From the cell containing the given text, extract its center point as [X, Y] coordinate. 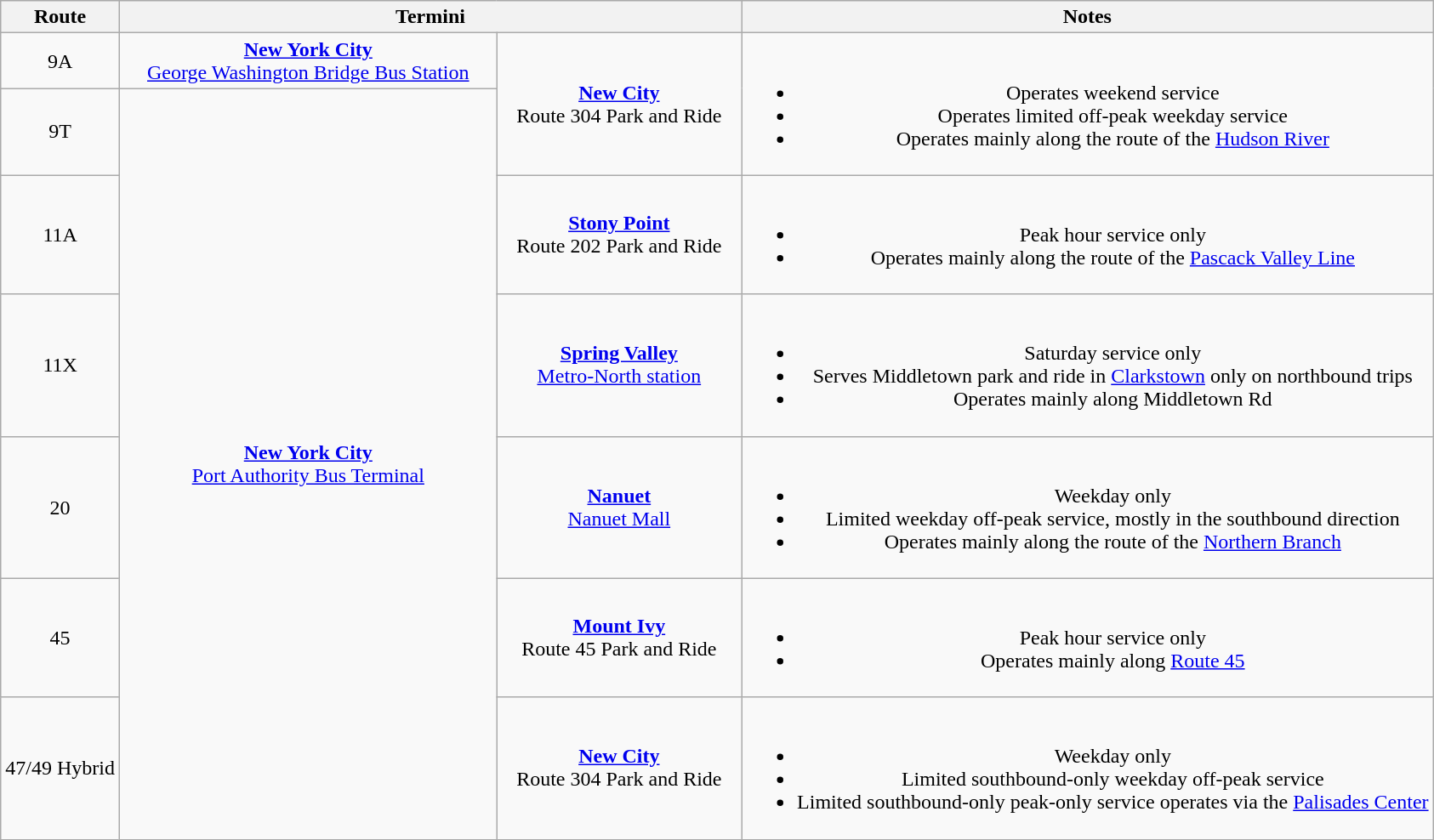
9T [60, 132]
Saturday service onlyServes Middletown park and ride in Clarkstown only on northbound tripsOperates mainly along Middletown Rd [1088, 366]
20 [60, 507]
Peak hour service onlyOperates mainly along the route of the Pascack Valley Line [1088, 235]
Stony PointRoute 202 Park and Ride [619, 235]
New York CityPort Authority Bus Terminal [308, 464]
Spring ValleyMetro-North station [619, 366]
Peak hour service onlyOperates mainly along Route 45 [1088, 638]
Weekday onlyLimited weekday off-peak service, mostly in the southbound directionOperates mainly along the route of the Northern Branch [1088, 507]
45 [60, 638]
47/49 Hybrid [60, 769]
Route [60, 17]
11A [60, 235]
Operates weekend serviceOperates limited off-peak weekday serviceOperates mainly along the route of the Hudson River [1088, 104]
New York CityGeorge Washington Bridge Bus Station [308, 61]
Notes [1088, 17]
11X [60, 366]
Weekday onlyLimited southbound-only weekday off-peak serviceLimited southbound-only peak-only service operates via the Palisades Center [1088, 769]
NanuetNanuet Mall [619, 507]
Mount IvyRoute 45 Park and Ride [619, 638]
Termini [430, 17]
9A [60, 61]
